Determine the [X, Y] coordinate at the center of the cell enclosing the given text.  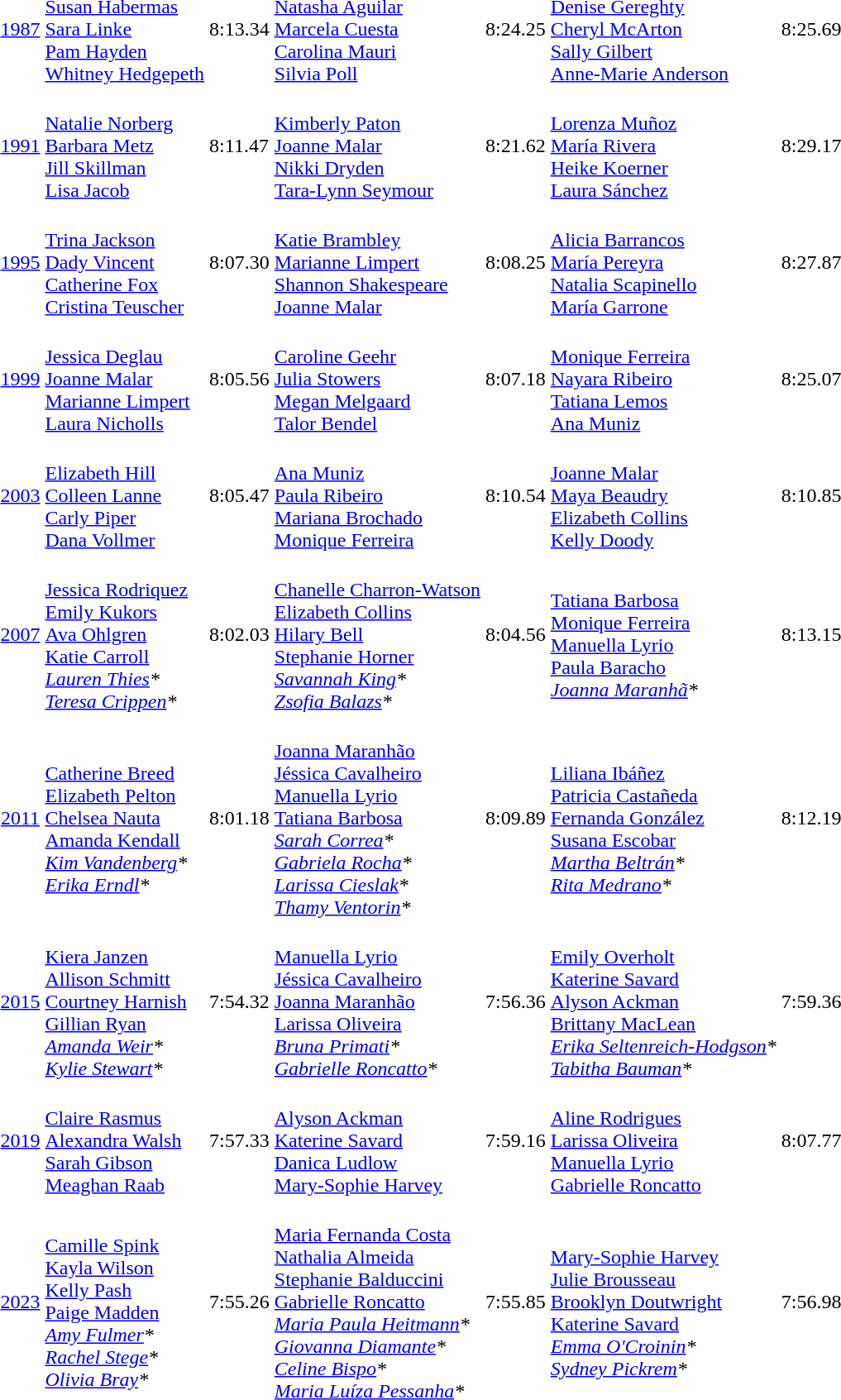
Alicia BarrancosMaría PereyraNatalia ScapinelloMaría Garrone [663, 262]
Trina JacksonDady VincentCatherine FoxCristina Teuscher [125, 262]
Jessica DeglauJoanne MalarMarianne LimpertLaura Nicholls [125, 379]
8:10.54 [516, 495]
Ana MunizPaula RibeiroMariana BrochadoMonique Ferreira [377, 495]
8:07.30 [240, 262]
Chanelle Charron-WatsonElizabeth CollinsHilary BellStephanie HornerSavannah King*Zsofia Balazs* [377, 634]
Alyson AckmanKaterine SavardDanica LudlowMary-Sophie Harvey [377, 1140]
7:56.36 [516, 1001]
Lorenza MuñozMaría RiveraHeike KoernerLaura Sánchez [663, 146]
Catherine BreedElizabeth PeltonChelsea NautaAmanda KendallKim Vandenberg*Erika Erndl* [125, 818]
8:02.03 [240, 634]
Monique FerreiraNayara RibeiroTatiana LemosAna Muniz [663, 379]
Claire RasmusAlexandra WalshSarah GibsonMeaghan Raab [125, 1140]
7:57.33 [240, 1140]
Kimberly PatonJoanne MalarNikki DrydenTara-Lynn Seymour [377, 146]
8:11.47 [240, 146]
7:59.16 [516, 1140]
Elizabeth HillColleen LanneCarly PiperDana Vollmer [125, 495]
8:08.25 [516, 262]
Liliana IbáñezPatricia CastañedaFernanda GonzálezSusana EscobarMartha Beltrán*Rita Medrano* [663, 818]
8:01.18 [240, 818]
Joanne MalarMaya BeaudryElizabeth CollinsKelly Doody [663, 495]
Caroline GeehrJulia StowersMegan MelgaardTalor Bendel [377, 379]
Natalie NorbergBarbara MetzJill SkillmanLisa Jacob [125, 146]
8:04.56 [516, 634]
Joanna MaranhãoJéssica CavalheiroManuella LyrioTatiana BarbosaSarah Correa*Gabriela Rocha*Larissa Cieslak*Thamy Ventorin* [377, 818]
Kiera JanzenAllison SchmittCourtney HarnishGillian RyanAmanda Weir*Kylie Stewart* [125, 1001]
8:21.62 [516, 146]
8:05.47 [240, 495]
Manuella LyrioJéssica CavalheiroJoanna MaranhãoLarissa OliveiraBruna Primati*Gabrielle Roncatto* [377, 1001]
7:54.32 [240, 1001]
Emily OverholtKaterine SavardAlyson AckmanBrittany MacLeanErika Seltenreich-Hodgson*Tabitha Bauman* [663, 1001]
Aline RodriguesLarissa OliveiraManuella LyrioGabrielle Roncatto [663, 1140]
8:07.18 [516, 379]
Jessica RodriquezEmily KukorsAva OhlgrenKatie CarrollLauren Thies*Teresa Crippen* [125, 634]
8:05.56 [240, 379]
8:09.89 [516, 818]
Tatiana BarbosaMonique FerreiraManuella LyrioPaula BarachoJoanna Maranhã* [663, 634]
Katie BrambleyMarianne LimpertShannon ShakespeareJoanne Malar [377, 262]
